Extract the (X, Y) coordinate from the center of the cell holding the provided text.  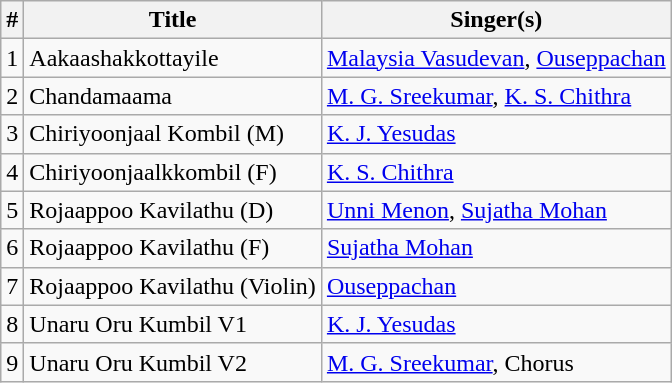
Unni Menon, Sujatha Mohan (496, 210)
K. S. Chithra (496, 172)
Chandamaama (173, 96)
6 (12, 248)
M. G. Sreekumar, K. S. Chithra (496, 96)
Chiriyoonjaal Kombil (M) (173, 134)
Title (173, 20)
Ouseppachan (496, 286)
Aakaashakkottayile (173, 58)
2 (12, 96)
Unaru Oru Kumbil V1 (173, 324)
Singer(s) (496, 20)
9 (12, 362)
8 (12, 324)
Malaysia Vasudevan, Ouseppachan (496, 58)
Rojaappoo Kavilathu (Violin) (173, 286)
3 (12, 134)
Unaru Oru Kumbil V2 (173, 362)
5 (12, 210)
Rojaappoo Kavilathu (F) (173, 248)
Sujatha Mohan (496, 248)
Chiriyoonjaalkkombil (F) (173, 172)
# (12, 20)
7 (12, 286)
1 (12, 58)
4 (12, 172)
Rojaappoo Kavilathu (D) (173, 210)
M. G. Sreekumar, Chorus (496, 362)
